Find where the given text appears and provide that cell's center as (X, Y) coordinate. 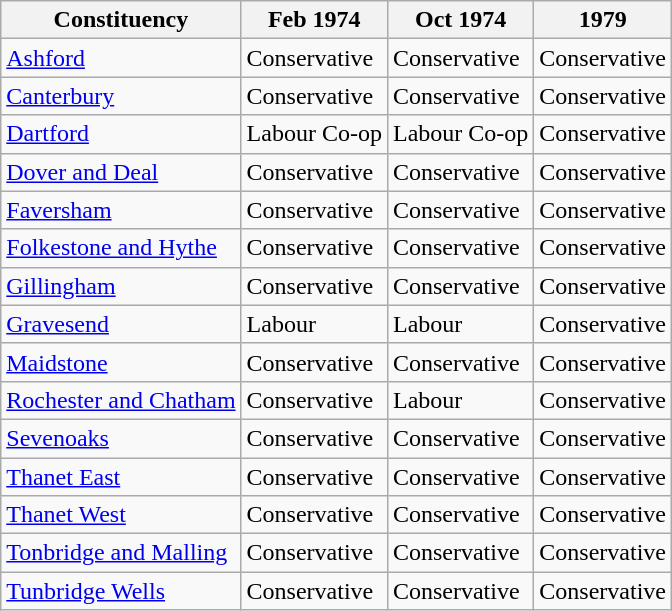
Constituency (121, 20)
Thanet East (121, 477)
Ashford (121, 58)
Feb 1974 (314, 20)
Canterbury (121, 96)
Maidstone (121, 362)
Oct 1974 (460, 20)
Gravesend (121, 324)
Tonbridge and Malling (121, 553)
Dover and Deal (121, 172)
Gillingham (121, 286)
Dartford (121, 134)
1979 (603, 20)
Tunbridge Wells (121, 591)
Sevenoaks (121, 438)
Folkestone and Hythe (121, 248)
Thanet West (121, 515)
Faversham (121, 210)
Rochester and Chatham (121, 400)
